Return the (X, Y) coordinate for the center point of the cell that contains the specified text.  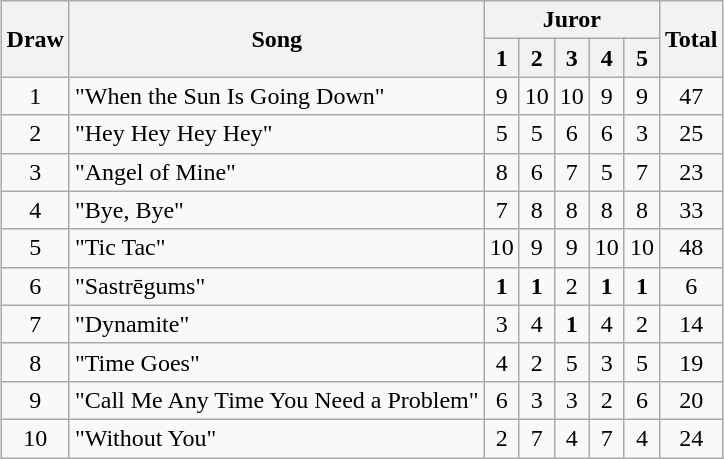
33 (691, 210)
Song (276, 39)
Draw (35, 39)
14 (691, 324)
"Bye, Bye" (276, 210)
20 (691, 400)
48 (691, 248)
"Angel of Mine" (276, 172)
"Hey Hey Hey Hey" (276, 134)
"Time Goes" (276, 362)
Juror (572, 20)
25 (691, 134)
23 (691, 172)
"When the Sun Is Going Down" (276, 96)
19 (691, 362)
47 (691, 96)
"Call Me Any Time You Need a Problem" (276, 400)
"Without You" (276, 438)
"Sastrēgums" (276, 286)
24 (691, 438)
"Tic Tac" (276, 248)
"Dynamite" (276, 324)
Total (691, 39)
